For the text-containing cell, return its midpoint in (X, Y) coordinate format. 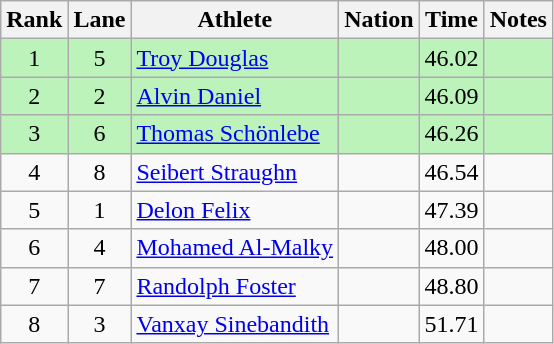
46.26 (452, 134)
Thomas Schönlebe (235, 134)
Lane (100, 20)
47.39 (452, 210)
46.02 (452, 58)
Seibert Straughn (235, 172)
48.00 (452, 248)
Rank (34, 20)
Randolph Foster (235, 286)
Time (452, 20)
48.80 (452, 286)
Notes (518, 20)
Alvin Daniel (235, 96)
Athlete (235, 20)
Mohamed Al-Malky (235, 248)
51.71 (452, 324)
46.54 (452, 172)
46.09 (452, 96)
Vanxay Sinebandith (235, 324)
Nation (379, 20)
Troy Douglas (235, 58)
Delon Felix (235, 210)
